Provide the [x, y] coordinate of the cell's center where the given text is located.  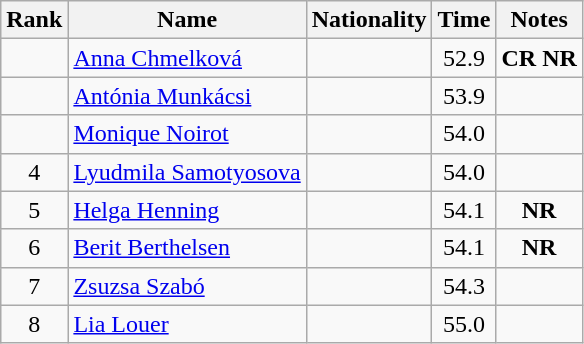
7 [34, 286]
Lyudmila Samotyosova [187, 172]
Lia Louer [187, 324]
52.9 [464, 58]
Monique Noirot [187, 134]
CR NR [539, 58]
55.0 [464, 324]
53.9 [464, 96]
Name [187, 20]
6 [34, 248]
5 [34, 210]
Zsuzsa Szabó [187, 286]
4 [34, 172]
Antónia Munkácsi [187, 96]
54.3 [464, 286]
Anna Chmelková [187, 58]
Notes [539, 20]
Berit Berthelsen [187, 248]
8 [34, 324]
Rank [34, 20]
Time [464, 20]
Helga Henning [187, 210]
Nationality [369, 20]
